Return (x, y) of the center of cell containing provided text 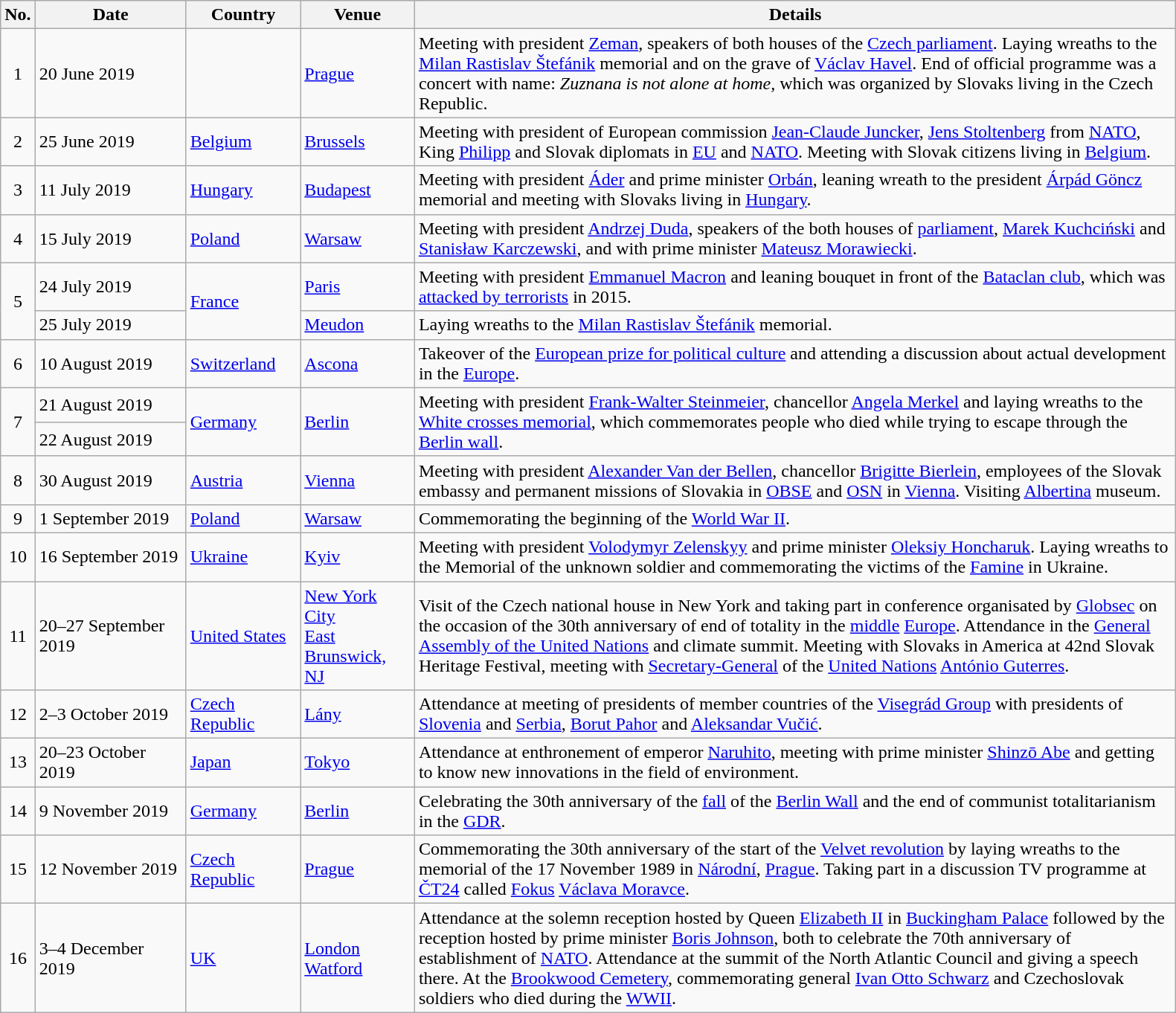
Laying wreaths to the Milan Rastislav Štefánik memorial. (795, 325)
10 (18, 556)
13 (18, 763)
15 July 2019 (110, 238)
Venue (358, 15)
UK (243, 958)
8 (18, 480)
20 June 2019 (110, 73)
Hungary (243, 190)
15 (18, 869)
20–23 October 2019 (110, 763)
9 (18, 518)
25 July 2019 (110, 325)
12 November 2019 (110, 869)
Kyiv (358, 556)
3–4 December 2019 (110, 958)
Budapest (358, 190)
16 (18, 958)
Commemorating the beginning of the World War II. (795, 518)
21 August 2019 (110, 405)
Brussels (358, 141)
Date (110, 15)
Switzerland (243, 363)
LondonWatford (358, 958)
Country (243, 15)
Ukraine (243, 556)
14 (18, 811)
New York CityEast Brunswick, NJ (358, 636)
3 (18, 190)
2 (18, 141)
Meeting with president Emmanuel Macron and leaning bouquet in front of the Bataclan club, which was attacked by terrorists in 2015. (795, 287)
24 July 2019 (110, 287)
Austria (243, 480)
25 June 2019 (110, 141)
Tokyo (358, 763)
Takeover of the European prize for political culture and attending a discussion about actual development in the Europe. (795, 363)
Meudon (358, 325)
11 July 2019 (110, 190)
1 (18, 73)
30 August 2019 (110, 480)
6 (18, 363)
1 September 2019 (110, 518)
Belgium (243, 141)
10 August 2019 (110, 363)
Paris (358, 287)
22 August 2019 (110, 439)
Celebrating the 30th anniversary of the fall of the Berlin Wall and the end of communist totalitarianism in the GDR. (795, 811)
7 (18, 422)
United States (243, 636)
Ascona (358, 363)
2–3 October 2019 (110, 714)
4 (18, 238)
20–27 September 2019 (110, 636)
5 (18, 300)
12 (18, 714)
Vienna (358, 480)
Japan (243, 763)
France (243, 300)
11 (18, 636)
Lány (358, 714)
Details (795, 15)
No. (18, 15)
9 November 2019 (110, 811)
16 September 2019 (110, 556)
